Locate the cell with the specified text and output its [X, Y] center coordinate. 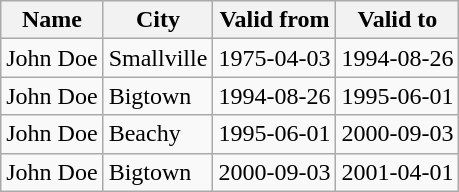
Valid from [274, 20]
Beachy [158, 134]
City [158, 20]
Smallville [158, 58]
2001-04-01 [398, 172]
1975-04-03 [274, 58]
Valid to [398, 20]
Name [52, 20]
